Return [X, Y] of the center of cell containing provided text 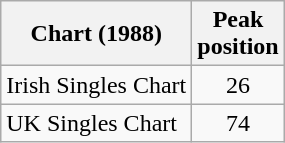
Peakposition [238, 34]
Chart (1988) [96, 34]
UK Singles Chart [96, 123]
74 [238, 123]
Irish Singles Chart [96, 85]
26 [238, 85]
